Provide the [x, y] coordinate of the cell's center where the given text is located.  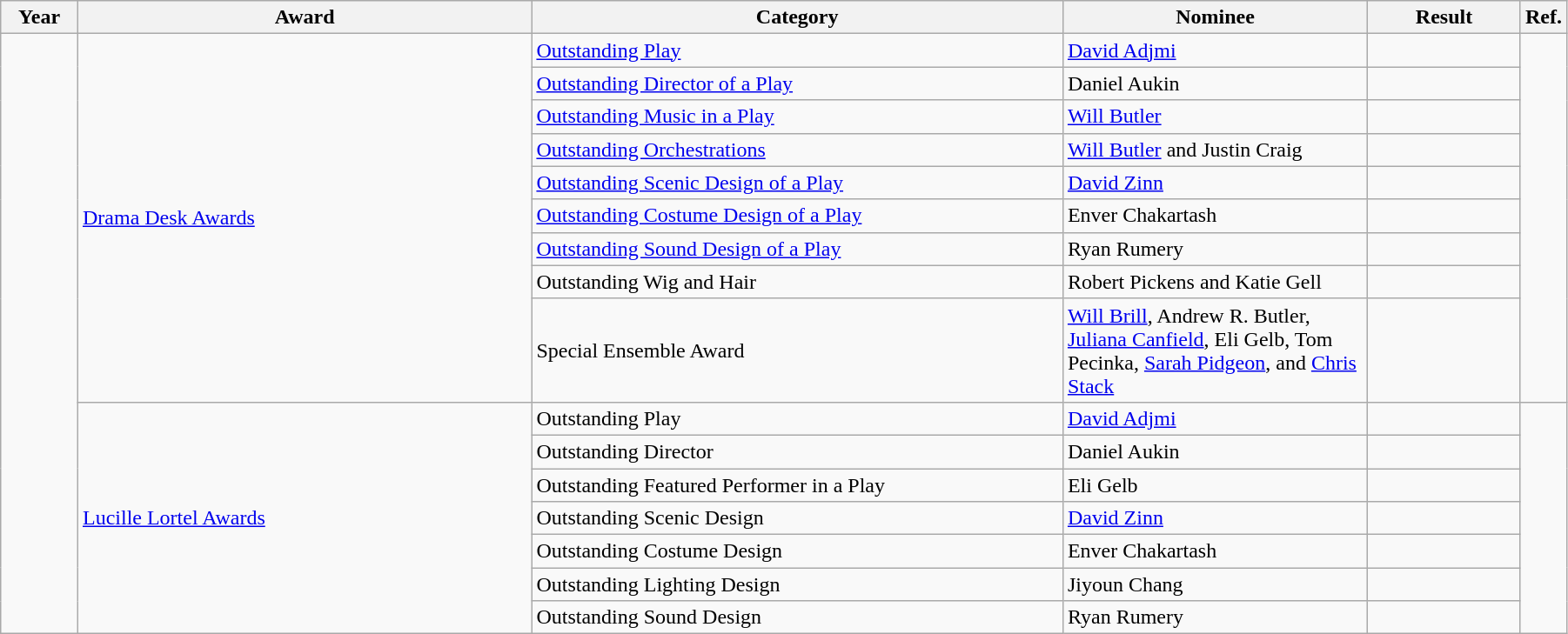
Result [1444, 17]
Outstanding Director of a Play [797, 83]
Outstanding Wig and Hair [797, 282]
Outstanding Sound Design [797, 617]
Eli Gelb [1215, 484]
Nominee [1215, 17]
Will Butler and Justin Craig [1215, 150]
Ref. [1544, 17]
Outstanding Orchestrations [797, 150]
Outstanding Music in a Play [797, 117]
Award [305, 17]
Will Butler [1215, 117]
Will Brill, Andrew R. Butler, Juliana Canfield, Eli Gelb, Tom Pecinka, Sarah Pidgeon, and Chris Stack [1215, 350]
Outstanding Sound Design of a Play [797, 249]
Outstanding Costume Design of a Play [797, 216]
Outstanding Scenic Design [797, 518]
Outstanding Lighting Design [797, 584]
Robert Pickens and Katie Gell [1215, 282]
Category [797, 17]
Lucille Lortel Awards [305, 517]
Jiyoun Chang [1215, 584]
Year [40, 17]
Outstanding Featured Performer in a Play [797, 484]
Drama Desk Awards [305, 218]
Outstanding Scenic Design of a Play [797, 183]
Outstanding Director [797, 451]
Special Ensemble Award [797, 350]
Outstanding Costume Design [797, 551]
